Search for the cell housing the specified text and yield its [x, y] center coordinate. 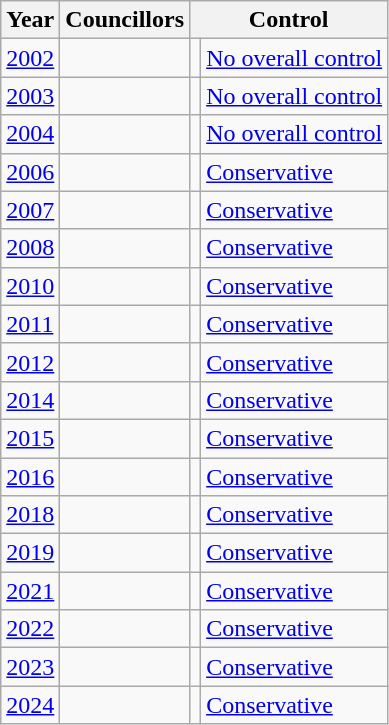
2024 [30, 705]
2008 [30, 248]
2006 [30, 172]
2014 [30, 400]
2011 [30, 324]
Year [30, 20]
Control [289, 20]
Councillors [125, 20]
2015 [30, 438]
2019 [30, 553]
2004 [30, 134]
2007 [30, 210]
2022 [30, 629]
2010 [30, 286]
2016 [30, 477]
2002 [30, 58]
2018 [30, 515]
2023 [30, 667]
2003 [30, 96]
2021 [30, 591]
2012 [30, 362]
